Detect which cell encompasses the target text, then output its [X, Y] center coordinate. 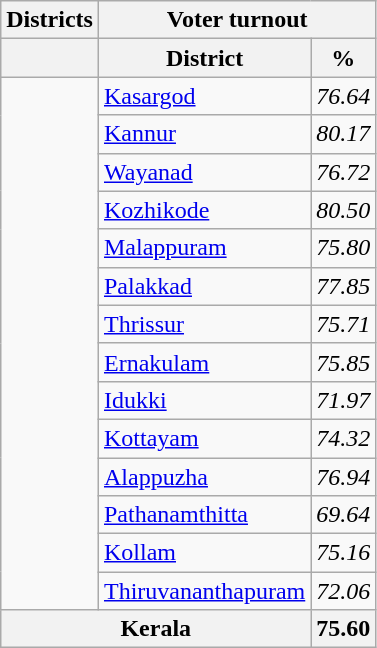
Pathanamthitta [204, 515]
Ernakulam [204, 362]
Alappuzha [204, 477]
Thrissur [204, 324]
75.71 [344, 324]
80.50 [344, 210]
% [344, 58]
75.85 [344, 362]
75.60 [344, 629]
74.32 [344, 438]
Thiruvananthapuram [204, 591]
Malappuram [204, 248]
Kollam [204, 553]
Wayanad [204, 172]
Kerala [156, 629]
Kozhikode [204, 210]
Idukki [204, 400]
Kasargod [204, 96]
80.17 [344, 134]
76.72 [344, 172]
77.85 [344, 286]
75.80 [344, 248]
Palakkad [204, 286]
72.06 [344, 591]
75.16 [344, 553]
Kannur [204, 134]
Voter turnout [236, 20]
69.64 [344, 515]
District [204, 58]
76.64 [344, 96]
Kottayam [204, 438]
71.97 [344, 400]
76.94 [344, 477]
Districts [50, 20]
